Search for the cell housing the specified text and yield its [x, y] center coordinate. 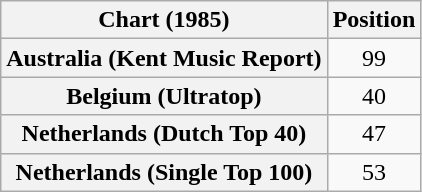
Netherlands (Dutch Top 40) [164, 134]
Netherlands (Single Top 100) [164, 172]
Chart (1985) [164, 20]
Belgium (Ultratop) [164, 96]
Position [374, 20]
47 [374, 134]
Australia (Kent Music Report) [164, 58]
99 [374, 58]
40 [374, 96]
53 [374, 172]
